From the cell containing the given text, extract its center point as [x, y] coordinate. 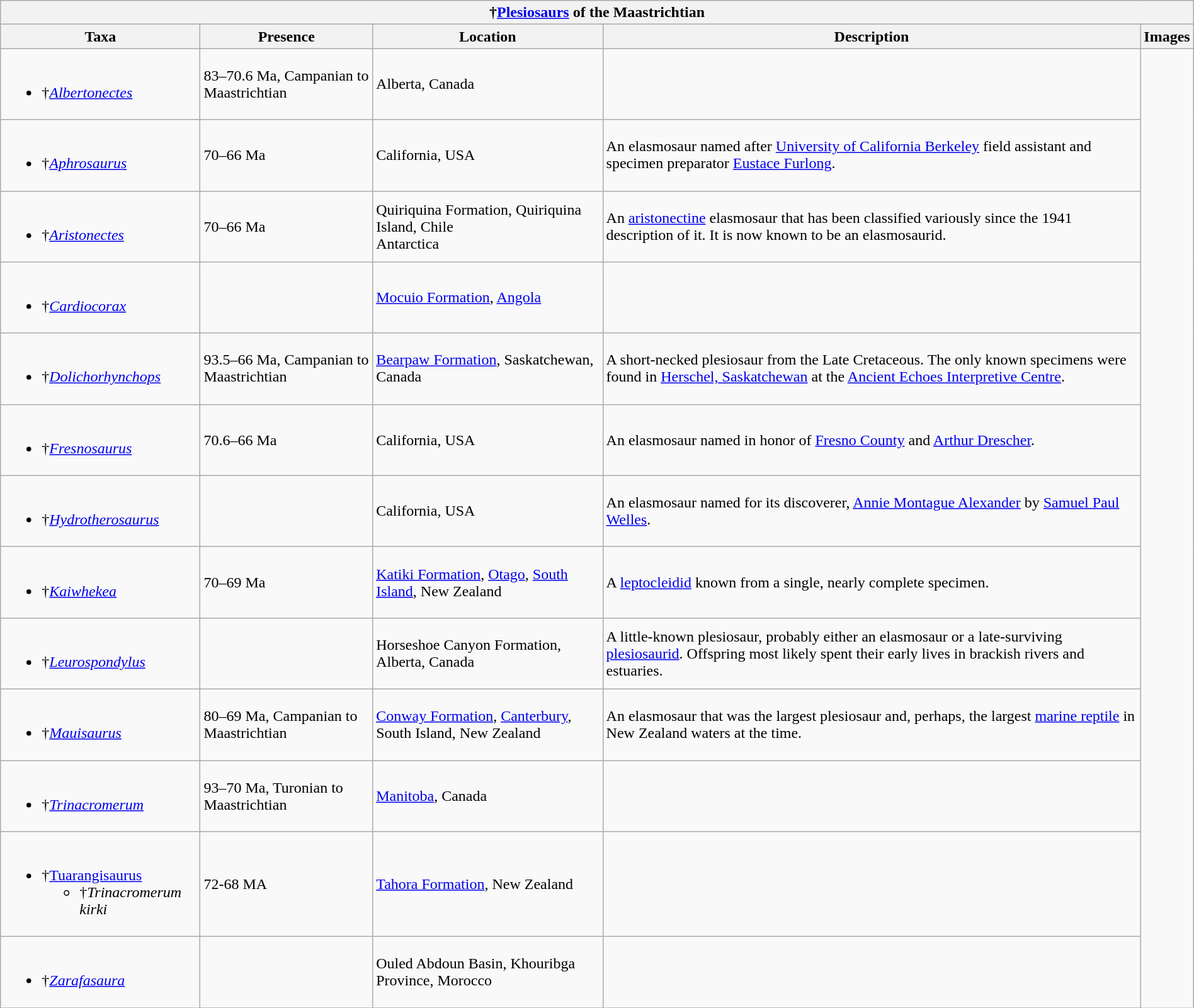
A leptocleidid known from a single, nearly complete specimen. [872, 582]
Horseshoe Canyon Formation, Alberta, Canada [487, 654]
70–69 Ma [287, 582]
Katiki Formation, Otago, South Island, New Zealand [487, 582]
Taxa [101, 37]
†Zarafasaura [101, 972]
Conway Formation, Canterbury, South Island, New Zealand [487, 724]
Location [487, 37]
†Mauisaurus [101, 724]
†Aristonectes [101, 227]
An elasmosaur named in honor of Fresno County and Arthur Drescher. [872, 439]
83–70.6 Ma, Campanian to Maastrichtian [287, 84]
80–69 Ma, Campanian to Maastrichtian [287, 724]
†Fresnosaurus [101, 439]
93–70 Ma, Turonian to Maastrichtian [287, 796]
70.6–66 Ma [287, 439]
†Trinacromerum [101, 796]
Quiriquina Formation, Quiriquina Island, ChileAntarctica [487, 227]
Manitoba, Canada [487, 796]
Description [872, 37]
†Leurospondylus [101, 654]
†Kaiwhekea [101, 582]
Images [1167, 37]
†Dolichorhynchops [101, 369]
†Aphrosaurus [101, 155]
†Hydrotherosaurus [101, 511]
†Tuarangisaurus†Trinacromerum kirki [101, 884]
†Albertonectes [101, 84]
An elasmosaur that was the largest plesiosaur and, perhaps, the largest marine reptile in New Zealand waters at the time. [872, 724]
Bearpaw Formation, Saskatchewan, Canada [487, 369]
Presence [287, 37]
Alberta, Canada [487, 84]
An elasmosaur named after University of California Berkeley field assistant and specimen preparator Eustace Furlong. [872, 155]
†Cardiocorax [101, 297]
Ouled Abdoun Basin, Khouribga Province, Morocco [487, 972]
72-68 MA [287, 884]
†Plesiosaurs of the Maastrichtian [597, 13]
An elasmosaur named for its discoverer, Annie Montague Alexander by Samuel Paul Welles. [872, 511]
Mocuio Formation, Angola [487, 297]
93.5–66 Ma, Campanian to Maastrichtian [287, 369]
An aristonectine elasmosaur that has been classified variously since the 1941 description of it. It is now known to be an elasmosaurid. [872, 227]
Tahora Formation, New Zealand [487, 884]
